Provide the [x, y] coordinate of the cell's center where the given text is located.  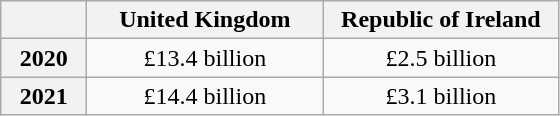
2021 [44, 96]
£2.5 billion [441, 58]
Republic of Ireland [441, 20]
£13.4 billion [205, 58]
2020 [44, 58]
£3.1 billion [441, 96]
£14.4 billion [205, 96]
United Kingdom [205, 20]
